Return the (x, y) coordinate for the center point of the cell that contains the specified text.  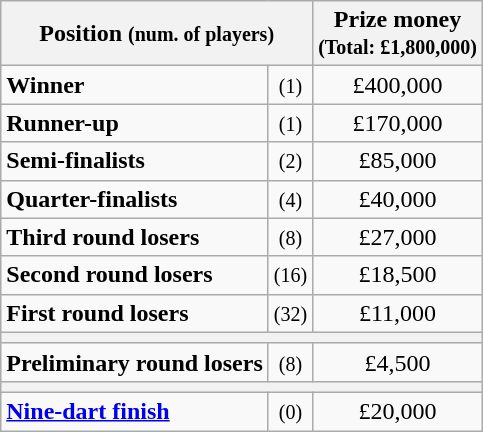
Second round losers (135, 275)
(32) (290, 313)
Quarter-finalists (135, 199)
(4) (290, 199)
£18,500 (398, 275)
£4,500 (398, 362)
£27,000 (398, 237)
£400,000 (398, 85)
(0) (290, 411)
(16) (290, 275)
Winner (135, 85)
First round losers (135, 313)
Semi-finalists (135, 161)
Nine-dart finish (135, 411)
Third round losers (135, 237)
£85,000 (398, 161)
(2) (290, 161)
Prize money(Total: £1,800,000) (398, 34)
£40,000 (398, 199)
Preliminary round losers (135, 362)
Position (num. of players) (157, 34)
£11,000 (398, 313)
£170,000 (398, 123)
£20,000 (398, 411)
Runner-up (135, 123)
